For the text-containing cell, return its midpoint in (x, y) coordinate format. 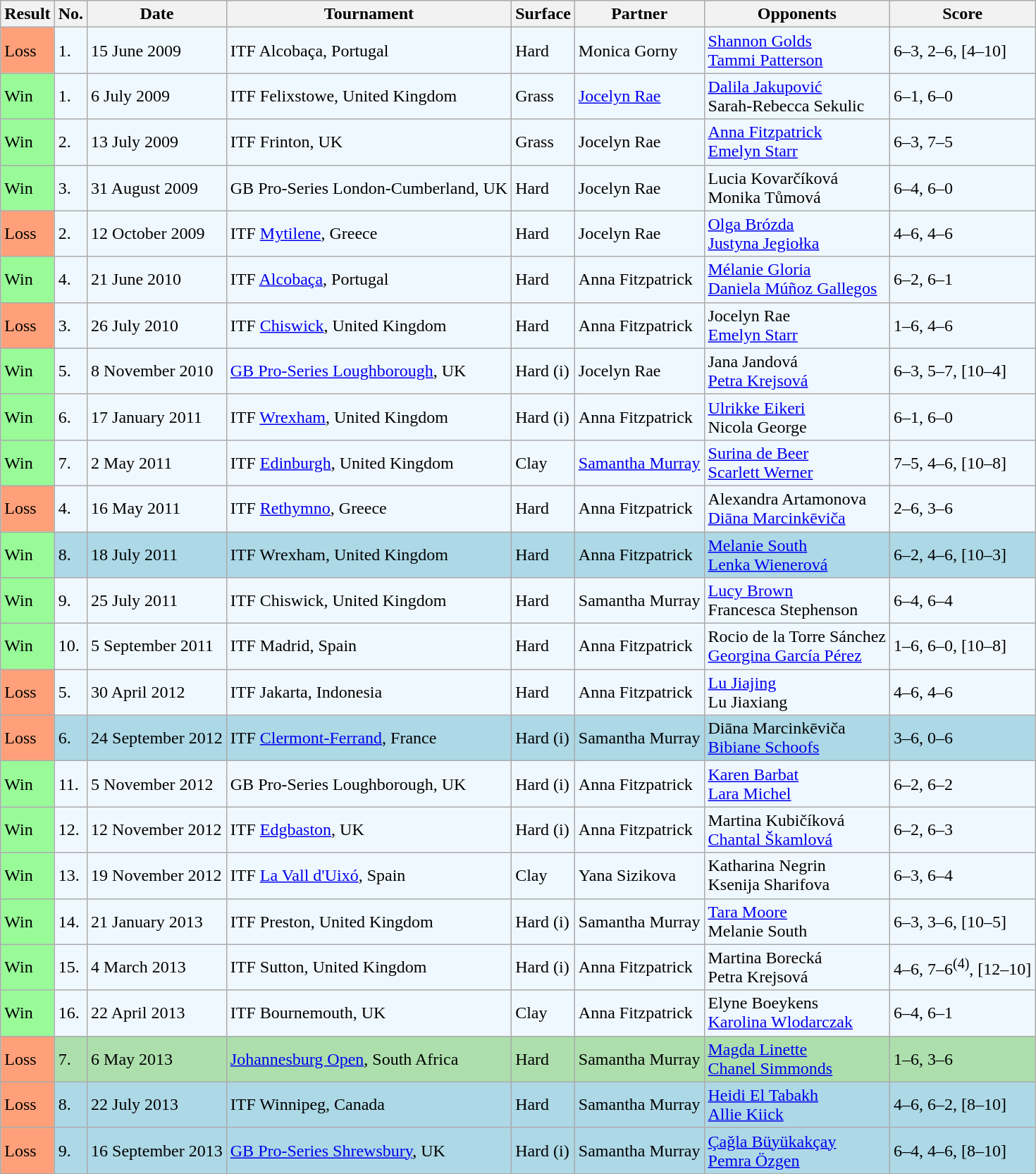
6–2, 6–1 (963, 279)
Diāna Marcinkēviča Bibiane Schoofs (797, 739)
4–6, 7–6(4), [12–10] (963, 967)
7–5, 4–6, [10–8] (963, 462)
ITF Clermont-Ferrand, France (369, 739)
ITF Edinburgh, United Kingdom (369, 462)
Yana Sizikova (639, 875)
25 July 2011 (157, 600)
ITF Bournemouth, UK (369, 1013)
10. (70, 647)
26 July 2010 (157, 326)
ITF Preston, United Kingdom (369, 922)
Johannesburg Open, South Africa (369, 1058)
1–6, 4–6 (963, 326)
Magda Linette Chanel Simmonds (797, 1058)
31 August 2009 (157, 187)
Rocio de la Torre Sánchez Georgina García Pérez (797, 647)
22 July 2013 (157, 1105)
6–4, 6–0 (963, 187)
Dalila Jakupović Sarah-Rebecca Sekulic (797, 96)
Melanie South Lenka Wienerová (797, 554)
Score (963, 14)
2–6, 3–6 (963, 509)
ITF Jakarta, Indonesia (369, 692)
5 November 2012 (157, 784)
3–6, 0–6 (963, 739)
Martina Borecká Petra Krejsová (797, 967)
12 October 2009 (157, 234)
6–2, 4–6, [10–3] (963, 554)
2 May 2011 (157, 462)
6–3, 3–6, [10–5] (963, 922)
6–3, 2–6, [4–10] (963, 51)
Surina de Beer Scarlett Werner (797, 462)
Ulrikke Eikeri Nicola George (797, 417)
13 July 2009 (157, 142)
Tara Moore Melanie South (797, 922)
14. (70, 922)
ITF Madrid, Spain (369, 647)
ITF Sutton, United Kingdom (369, 967)
Tournament (369, 14)
15 June 2009 (157, 51)
Anna Fitzpatrick Emelyn Starr (797, 142)
16 May 2011 (157, 509)
6–2, 6–2 (963, 784)
No. (70, 14)
21 June 2010 (157, 279)
ITF Edgbaston, UK (369, 830)
22 April 2013 (157, 1013)
Çağla Büyükakçay Pemra Özgen (797, 1150)
1–6, 3–6 (963, 1058)
ITF Rethymno, Greece (369, 509)
Monica Gorny (639, 51)
6–3, 5–7, [10–4] (963, 371)
GB Pro-Series Shrewsbury, UK (369, 1150)
6–3, 7–5 (963, 142)
6–3, 6–4 (963, 875)
ITF Frinton, UK (369, 142)
8 November 2010 (157, 371)
6–4, 6–1 (963, 1013)
Martina Kubičíková Chantal Škamlová (797, 830)
Lu Jiajing Lu Jiaxiang (797, 692)
Partner (639, 14)
6–4, 4–6, [8–10] (963, 1150)
Elyne Boeykens Karolina Wlodarczak (797, 1013)
18 July 2011 (157, 554)
Heidi El Tabakh Allie Kiick (797, 1105)
Jocelyn Rae Emelyn Starr (797, 326)
16. (70, 1013)
4–6, 6–2, [8–10] (963, 1105)
13. (70, 875)
Mélanie Gloria Daniela Múñoz Gallegos (797, 279)
15. (70, 967)
6 May 2013 (157, 1058)
19 November 2012 (157, 875)
16 September 2013 (157, 1150)
GB Pro-Series London-Cumberland, UK (369, 187)
6–4, 6–4 (963, 600)
Lucia Kovarčíková Monika Tůmová (797, 187)
ITF Winnipeg, Canada (369, 1105)
11. (70, 784)
Olga Brózda Justyna Jegiołka (797, 234)
12. (70, 830)
ITF Mytilene, Greece (369, 234)
Karen Barbat Lara Michel (797, 784)
Result (27, 14)
6 July 2009 (157, 96)
Lucy Brown Francesca Stephenson (797, 600)
5 September 2011 (157, 647)
Jana Jandová Petra Krejsová (797, 371)
Opponents (797, 14)
6–2, 6–3 (963, 830)
Shannon Golds Tammi Patterson (797, 51)
ITF La Vall d'Uixó, Spain (369, 875)
Alexandra Artamonova Diāna Marcinkēviča (797, 509)
Surface (543, 14)
Katharina Negrin Ksenija Sharifova (797, 875)
4 March 2013 (157, 967)
30 April 2012 (157, 692)
17 January 2011 (157, 417)
Date (157, 14)
ITF Felixstowe, United Kingdom (369, 96)
1–6, 6–0, [10–8] (963, 647)
24 September 2012 (157, 739)
12 November 2012 (157, 830)
21 January 2013 (157, 922)
